Locate the cell with the specified text and output its [x, y] center coordinate. 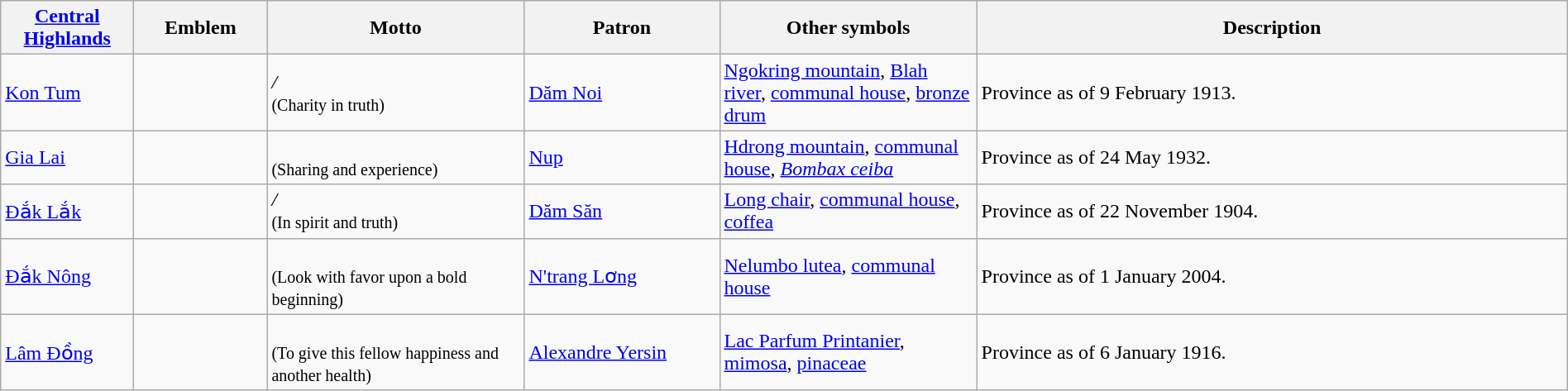
Alexandre Yersin [622, 352]
Description [1272, 28]
Long chair, communal house, coffea [849, 212]
Patron [622, 28]
(Look with favor upon a bold beginning) [395, 276]
Đắk Nông [68, 276]
N'trang Lơng [622, 276]
Province as of 22 November 1904. [1272, 212]
Lac Parfum Printanier, mimosa, pinaceae [849, 352]
Hdrong mountain, communal house, Bombax ceiba [849, 157]
Gia Lai [68, 157]
Kon Tum [68, 93]
Lâm Đồng [68, 352]
Province as of 6 January 1916. [1272, 352]
Nup [622, 157]
Đắk Lắk [68, 212]
Other symbols [849, 28]
(To give this fellow happiness and another health) [395, 352]
Province as of 24 May 1932. [1272, 157]
Province as of 9 February 1913. [1272, 93]
Dăm Noi [622, 93]
Nelumbo lutea, communal house [849, 276]
/ (Charity in truth) [395, 93]
/ (In spirit and truth) [395, 212]
Motto [395, 28]
(Sharing and experience) [395, 157]
Emblem [200, 28]
Dăm Săn [622, 212]
Province as of 1 January 2004. [1272, 276]
Central Highlands [68, 28]
Ngokring mountain, Blah river, communal house, bronze drum [849, 93]
